Pinpoint the cell where the given text exists, returning its (x, y) midpoint coordinate. 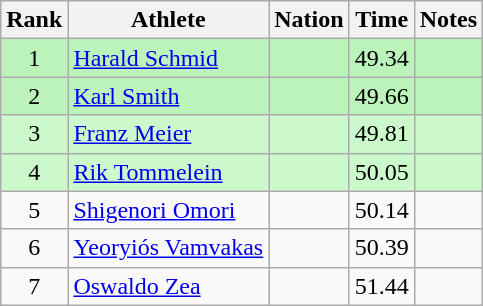
Notes (448, 20)
3 (34, 134)
51.44 (382, 286)
49.66 (382, 96)
2 (34, 96)
50.39 (382, 248)
Shigenori Omori (168, 210)
6 (34, 248)
Harald Schmid (168, 58)
Oswaldo Zea (168, 286)
49.34 (382, 58)
Time (382, 20)
5 (34, 210)
50.14 (382, 210)
50.05 (382, 172)
Yeoryiós Vamvakas (168, 248)
49.81 (382, 134)
Rik Tommelein (168, 172)
1 (34, 58)
Nation (309, 20)
Rank (34, 20)
7 (34, 286)
Franz Meier (168, 134)
Karl Smith (168, 96)
Athlete (168, 20)
4 (34, 172)
